Pinpoint the cell where the given text exists, returning its [X, Y] midpoint coordinate. 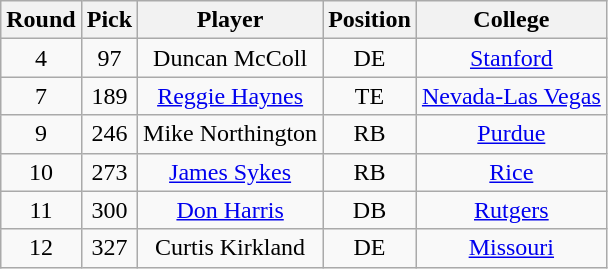
10 [41, 172]
327 [109, 248]
4 [41, 58]
James Sykes [230, 172]
300 [109, 210]
Purdue [511, 134]
DB [370, 210]
Nevada-Las Vegas [511, 96]
Missouri [511, 248]
Curtis Kirkland [230, 248]
Rutgers [511, 210]
TE [370, 96]
Reggie Haynes [230, 96]
9 [41, 134]
273 [109, 172]
12 [41, 248]
11 [41, 210]
Position [370, 20]
189 [109, 96]
97 [109, 58]
7 [41, 96]
Stanford [511, 58]
Rice [511, 172]
Pick [109, 20]
College [511, 20]
Duncan McColl [230, 58]
246 [109, 134]
Don Harris [230, 210]
Mike Northington [230, 134]
Player [230, 20]
Round [41, 20]
